Locate the cell with the specified text and output its (X, Y) center coordinate. 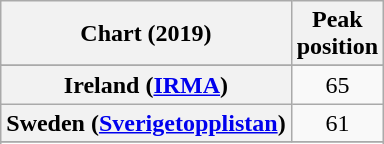
Sweden (Sverigetopplistan) (146, 123)
Ireland (IRMA) (146, 85)
65 (337, 85)
Peakposition (337, 34)
Chart (2019) (146, 34)
61 (337, 123)
